Locate the cell with the specified text and output its [x, y] center coordinate. 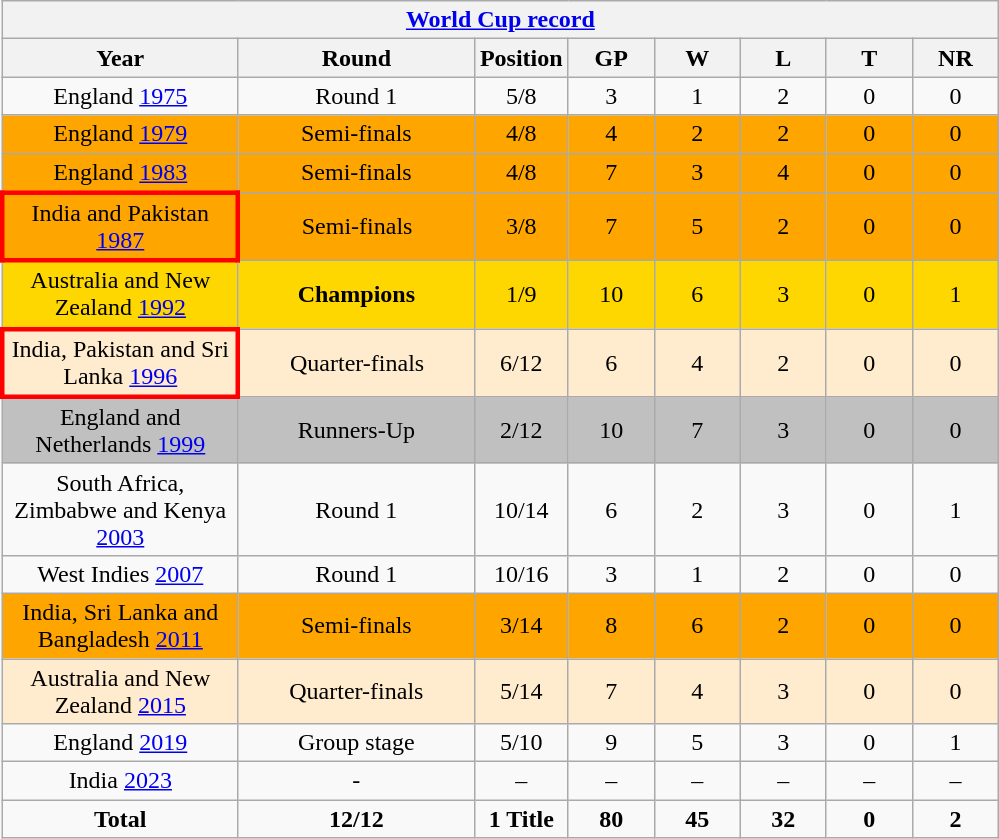
South Africa, Zimbabwe and Kenya 2003 [120, 509]
Position [521, 58]
India, Pakistan and Sri Lanka 1996 [120, 363]
10/16 [521, 574]
GP [611, 58]
9 [611, 743]
West Indies 2007 [120, 574]
5/14 [521, 690]
80 [611, 819]
World Cup record [500, 20]
3/14 [521, 626]
1/9 [521, 295]
45 [697, 819]
England 1983 [120, 173]
Year [120, 58]
32 [783, 819]
T [869, 58]
India 2023 [120, 781]
W [697, 58]
3/8 [521, 227]
Group stage [356, 743]
Total [120, 819]
8 [611, 626]
1 Title [521, 819]
England 1979 [120, 134]
2/12 [521, 430]
L [783, 58]
6/12 [521, 363]
Round [356, 58]
Australia and New Zealand 1992 [120, 295]
India, Sri Lanka and Bangladesh 2011 [120, 626]
England 2019 [120, 743]
5/8 [521, 96]
England 1975 [120, 96]
10/14 [521, 509]
- [356, 781]
Australia and New Zealand 2015 [120, 690]
Champions [356, 295]
NR [955, 58]
12/12 [356, 819]
Runners-Up [356, 430]
England and Netherlands 1999 [120, 430]
5/10 [521, 743]
India and Pakistan 1987 [120, 227]
